Extract the (X, Y) coordinate from the center of the cell holding the provided text.  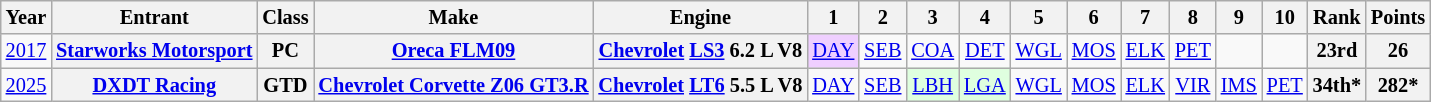
PC (285, 51)
34th* (1337, 85)
Rank (1337, 17)
DET (985, 51)
Chevrolet LS3 6.2 L V8 (700, 51)
3 (932, 17)
2 (882, 17)
Oreca FLM09 (454, 51)
Class (285, 17)
9 (1239, 17)
LBH (932, 85)
LGA (985, 85)
282* (1398, 85)
Make (454, 17)
7 (1146, 17)
6 (1094, 17)
Engine (700, 17)
Starworks Motorsport (154, 51)
2025 (26, 85)
Year (26, 17)
4 (985, 17)
GTD (285, 85)
VIR (1193, 85)
COA (932, 51)
5 (1039, 17)
26 (1398, 51)
Chevrolet Corvette Z06 GT3.R (454, 85)
23rd (1337, 51)
1 (833, 17)
Points (1398, 17)
IMS (1239, 85)
10 (1285, 17)
2017 (26, 51)
DXDT Racing (154, 85)
Chevrolet LT6 5.5 L V8 (700, 85)
8 (1193, 17)
Entrant (154, 17)
